Locate the cell with the specified text and output its (x, y) center coordinate. 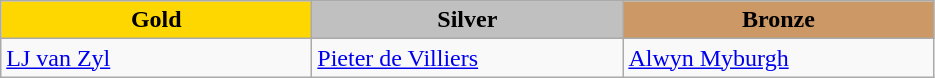
Alwyn Myburgh (778, 58)
Silver (468, 20)
LJ van Zyl (156, 58)
Gold (156, 20)
Pieter de Villiers (468, 58)
Bronze (778, 20)
